Extract the [x, y] coordinate from the center of the cell holding the provided text.  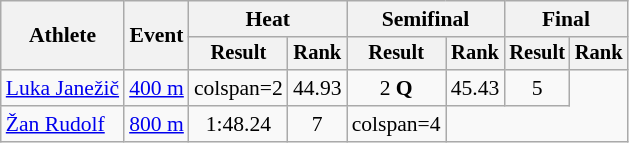
800 m [156, 124]
Žan Rudolf [62, 124]
Final [566, 19]
colspan=4 [396, 124]
Luka Janežič [62, 88]
2 Q [396, 88]
Athlete [62, 36]
7 [318, 124]
colspan=2 [238, 88]
Semifinal [426, 19]
Event [156, 36]
1:48.24 [238, 124]
5 [537, 88]
44.93 [318, 88]
45.43 [476, 88]
Heat [268, 19]
400 m [156, 88]
